Return the (x, y) coordinate for the center point of the cell that contains the specified text.  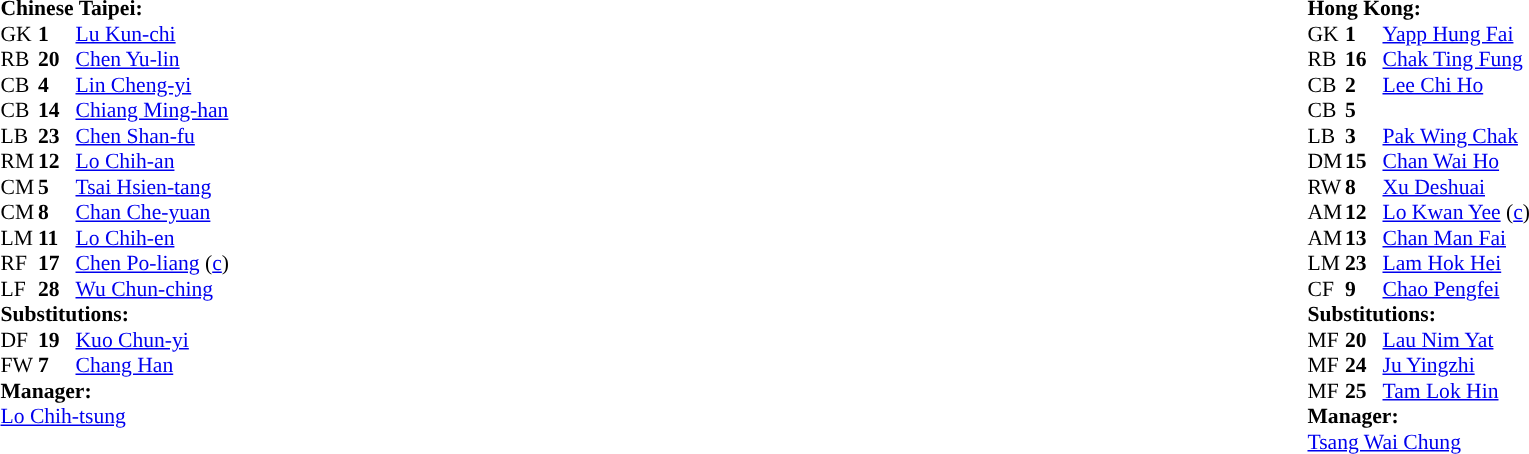
DF (19, 340)
9 (1364, 289)
Lee Chi Ho (1456, 85)
19 (57, 340)
LF (19, 289)
14 (57, 111)
Chen Po-liang (c) (152, 263)
7 (57, 365)
28 (57, 289)
Chan Man Fai (1456, 238)
Lo Chih-an (152, 161)
Yapp Hung Fai (1456, 34)
Chiang Ming-han (152, 111)
Xu Deshuai (1456, 187)
RM (19, 161)
4 (57, 85)
24 (1364, 365)
25 (1364, 391)
2 (1364, 85)
Ju Yingzhi (1456, 365)
Chang Han (152, 365)
Lin Cheng-yi (152, 85)
Chan Che-yuan (152, 213)
Kuo Chun-yi (152, 340)
Wu Chun-ching (152, 289)
3 (1364, 136)
RF (19, 263)
17 (57, 263)
16 (1364, 59)
Chan Wai Ho (1456, 161)
15 (1364, 161)
Tam Lok Hin (1456, 391)
CF (1326, 289)
13 (1364, 238)
Chen Shan-fu (152, 136)
FW (19, 365)
11 (57, 238)
Chao Pengfei (1456, 289)
Lau Nim Yat (1456, 340)
Lo Chih-tsung (114, 417)
Chen Yu-lin (152, 59)
RW (1326, 187)
Chak Ting Fung (1456, 59)
Lo Chih-en (152, 238)
Tsai Hsien-tang (152, 187)
DM (1326, 161)
Lu Kun-chi (152, 34)
Lo Kwan Yee (c) (1456, 213)
Lam Hok Hei (1456, 263)
Pak Wing Chak (1456, 136)
